Output the (X, Y) coordinate of the center of the cell containing the given text.  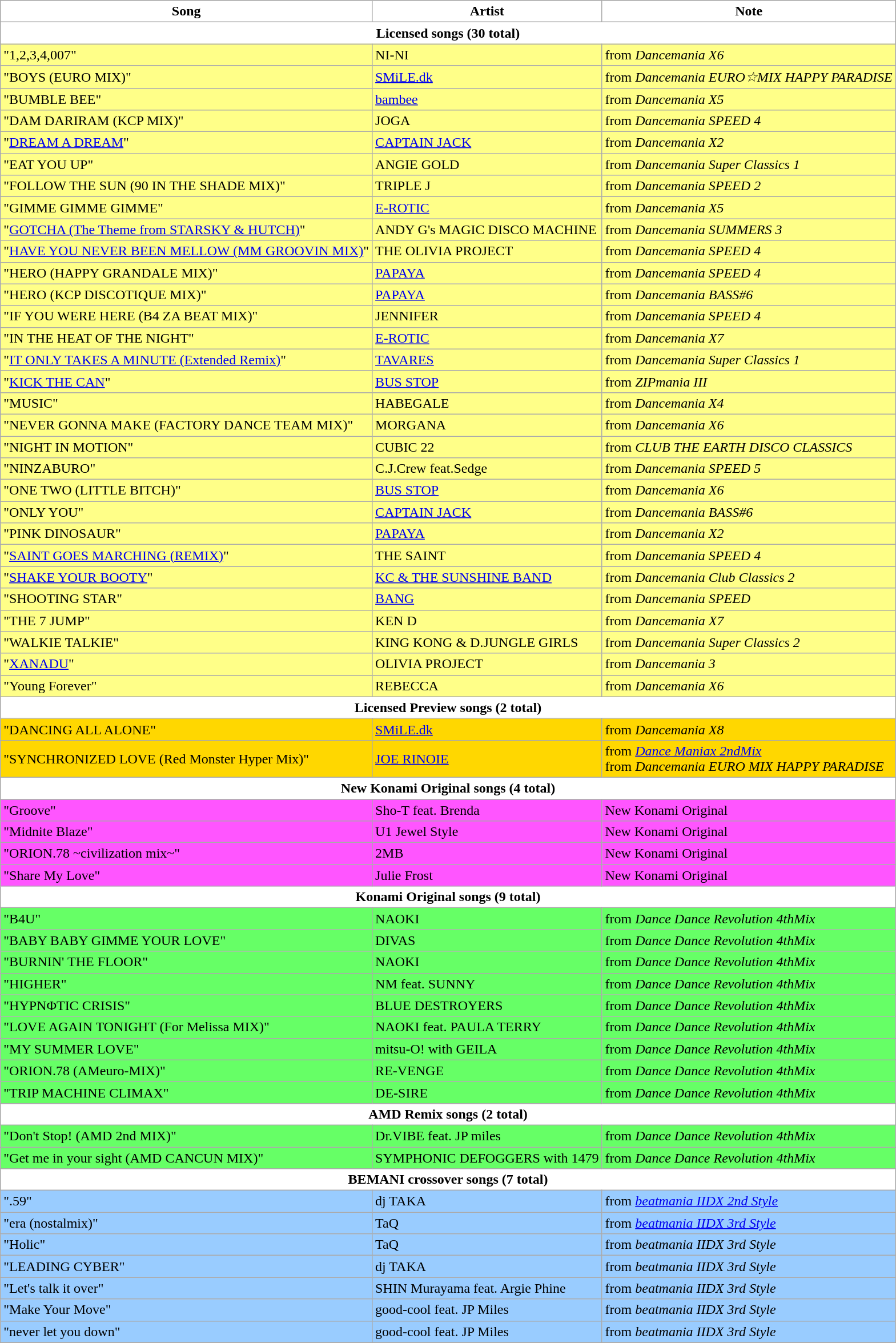
NI-NI (487, 55)
"NINZABURO" (186, 469)
Song (186, 11)
"Get me in your sight (AMD CANCUN MIX)" (186, 1157)
"BABY BABY GIMME YOUR LOVE" (186, 940)
"HAVE YOU NEVER BEEN MELLOW (MM GROOVIN MIX)" (186, 251)
from Dancemania SUMMERS 3 (749, 230)
Artist (487, 11)
from CLUB THE EARTH DISCO CLASSICS (749, 447)
"NEVER GONNA MAKE (FACTORY DANCE TEAM MIX)" (186, 425)
from Dancemania X8 (749, 729)
"IT ONLY TAKES A MINUTE (Extended Remix)" (186, 360)
"NIGHT IN MOTION" (186, 447)
Sho-T feat. Brenda (487, 810)
OLIVIA PROJECT (487, 664)
"WALKIE TALKIE" (186, 642)
JOE RINOIE (487, 758)
"SAINT GOES MARCHING (REMIX)" (186, 556)
TAVARES (487, 360)
from Dancemania Club Classics 2 (749, 577)
"BOYS (EURO MIX)" (186, 77)
"DREAM A DREAM" (186, 143)
Konami Original songs (9 total) (448, 897)
"LEADING CYBER" (186, 1266)
"HERO (KCP DISCOTIQUE MIX)" (186, 295)
"Young Forever" (186, 686)
RE-VENGE (487, 1071)
mitsu-O! with GEILA (487, 1049)
"DAM DARIRAM (KCP MIX)" (186, 121)
Julie Frost (487, 875)
BLUE DESTROYERS (487, 1006)
2MB (487, 854)
JOGA (487, 121)
"SYNCHRONIZED LOVE (Red Monster Hyper Mix)" (186, 758)
"HIGHER" (186, 984)
"XANADU" (186, 664)
U1 Jewel Style (487, 832)
NAOKI feat. PAULA TERRY (487, 1027)
"ORION.78 ~civilization mix~" (186, 854)
"Make Your Move" (186, 1310)
Licensed songs (30 total) (448, 33)
KC & THE SUNSHINE BAND (487, 577)
THE SAINT (487, 556)
"B4U" (186, 919)
DIVAS (487, 940)
"era (nostalmix)" (186, 1223)
TRIPLE J (487, 186)
"DANCING ALL ALONE" (186, 729)
THE OLIVIA PROJECT (487, 251)
"SHAKE YOUR BOOTY" (186, 577)
from Dancemania EURO☆MIX HAPPY PARADISE (749, 77)
SHIN Murayama feat. Argie Phine (487, 1288)
"BUMBLE BEE" (186, 99)
"KICK THE CAN" (186, 381)
"THE 7 JUMP" (186, 621)
JENNIFER (487, 316)
New Konami Original songs (4 total) (448, 788)
"ONLY YOU" (186, 512)
"Midnite Blaze" (186, 832)
from Dancemania SPEED 5 (749, 469)
bambee (487, 99)
REBECCA (487, 686)
DE-SIRE (487, 1092)
ANGIE GOLD (487, 164)
"HERO (HAPPY GRANDALE MIX)" (186, 273)
from Dancemania 3 (749, 664)
"HYPNΦTIC CRISIS" (186, 1006)
"Don't Stop! (AMD 2nd MIX)" (186, 1136)
NM feat. SUNNY (487, 984)
from Dancemania SPEED (749, 599)
"LOVE AGAIN TONIGHT (For Melissa MIX)" (186, 1027)
Dr.VIBE feat. JP miles (487, 1136)
ANDY G's MAGIC DISCO MACHINE (487, 230)
C.J.Crew feat.Sedge (487, 469)
"BURNIN' THE FLOOR" (186, 962)
BEMANI crossover songs (7 total) (448, 1180)
"MUSIC" (186, 403)
"PINK DINOSAUR" (186, 534)
"FOLLOW THE SUN (90 IN THE SHADE MIX)" (186, 186)
from Dancemania X4 (749, 403)
"Share My Love" (186, 875)
"SHOOTING STAR" (186, 599)
"GIMME GIMME GIMME" (186, 208)
Licensed Preview songs (2 total) (448, 707)
"Let's talk it over" (186, 1288)
"TRIP MACHINE CLIMAX" (186, 1092)
Note (749, 11)
"GOTCHA (The Theme from STARSKY & HUTCH)" (186, 230)
"IF YOU WERE HERE (B4 ZA BEAT MIX)" (186, 316)
from ZIPmania III (749, 381)
BANG (487, 599)
CUBIC 22 (487, 447)
from beatmania IIDX 2nd Style (749, 1201)
from Dancemania SPEED 2 (749, 186)
"ORION.78 (AMeuro-MIX)" (186, 1071)
"IN THE HEAT OF THE NIGHT" (186, 338)
"Groove" (186, 810)
"ONE TWO (LITTLE BITCH)" (186, 490)
SYMPHONIC DEFOGGERS with 1479 (487, 1157)
from Dance Maniax 2ndMixfrom Dancemania EURO MIX HAPPY PARADISE (749, 758)
"EAT YOU UP" (186, 164)
"never let you down" (186, 1332)
"Holic" (186, 1245)
".59" (186, 1201)
HABEGALE (487, 403)
"MY SUMMER LOVE" (186, 1049)
AMD Remix songs (2 total) (448, 1114)
KEN D (487, 621)
"1,2,3,4,007" (186, 55)
from Dancemania Super Classics 2 (749, 642)
MORGANA (487, 425)
KING KONG & D.JUNGLE GIRLS (487, 642)
